Return the (x, y) coordinate for the center point of the cell that contains the specified text.  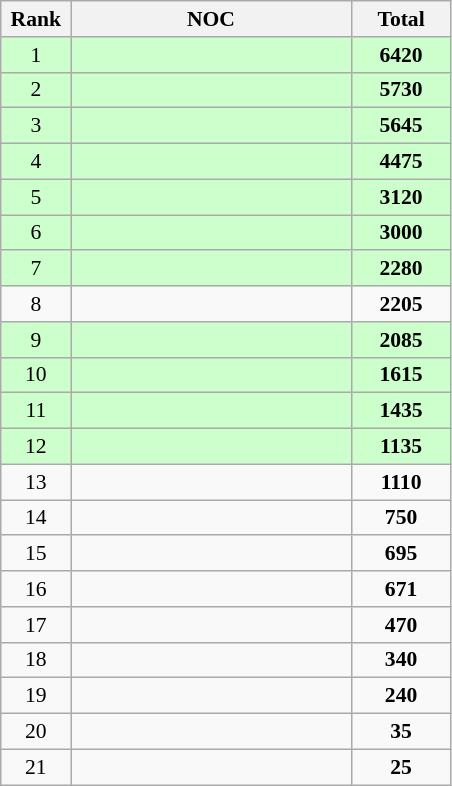
671 (401, 589)
1110 (401, 482)
2205 (401, 304)
4475 (401, 162)
11 (36, 411)
Rank (36, 19)
340 (401, 660)
240 (401, 696)
1615 (401, 375)
21 (36, 767)
6420 (401, 55)
8 (36, 304)
5 (36, 197)
4 (36, 162)
35 (401, 732)
25 (401, 767)
9 (36, 340)
1435 (401, 411)
14 (36, 518)
3120 (401, 197)
5645 (401, 126)
18 (36, 660)
6 (36, 233)
13 (36, 482)
1 (36, 55)
3000 (401, 233)
695 (401, 554)
10 (36, 375)
750 (401, 518)
470 (401, 625)
19 (36, 696)
NOC (211, 19)
Total (401, 19)
1135 (401, 447)
2085 (401, 340)
16 (36, 589)
12 (36, 447)
2280 (401, 269)
17 (36, 625)
2 (36, 90)
7 (36, 269)
5730 (401, 90)
20 (36, 732)
3 (36, 126)
15 (36, 554)
